Provide the [x, y] coordinate of the cell's center where the given text is located.  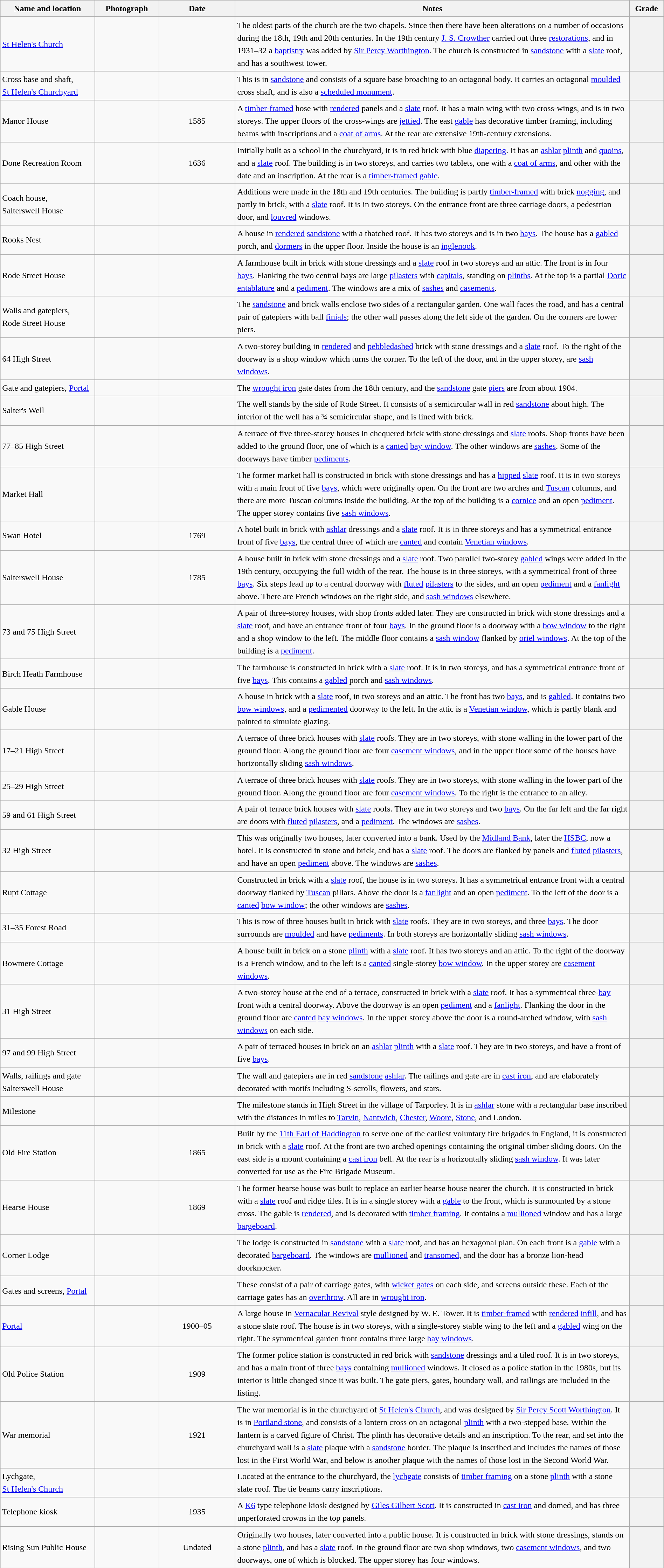
Birch Heath Farmhouse [48, 673]
Lychgate,St Helen's Church [48, 1483]
Manor House [48, 121]
Cross base and shaft,St Helen's Churchyard [48, 85]
Undated [197, 1547]
Walls and gatepiers,Rode Street House [48, 317]
The wrought iron gate dates from the 18th century, and the sandstone gate piers are from about 1904. [432, 388]
Gates and screens, Portal [48, 1291]
Milestone [48, 1111]
1909 [197, 1374]
Coach house,Salterswell House [48, 205]
Corner Lodge [48, 1255]
32 High Street [48, 851]
1921 [197, 1435]
1585 [197, 121]
Grade [646, 8]
Salterswell House [48, 577]
77–85 High Street [48, 446]
17–21 High Street [48, 751]
1869 [197, 1207]
War memorial [48, 1435]
Bowmere Cottage [48, 963]
73 and 75 High Street [48, 632]
Photograph [127, 8]
25–29 High Street [48, 786]
A pair of terraced houses in brick on an ashlar plinth with a slate roof. They are in two storeys, and have a front of five bays. [432, 1053]
1769 [197, 536]
Portal [48, 1326]
Rode Street House [48, 275]
59 and 61 High Street [48, 815]
64 High Street [48, 359]
Walls, railings and gateSalterswell House [48, 1082]
Date [197, 8]
31–35 Forest Road [48, 928]
1900–05 [197, 1326]
1935 [197, 1512]
Name and location [48, 8]
Old Police Station [48, 1374]
97 and 99 High Street [48, 1053]
Done Recreation Room [48, 163]
1785 [197, 577]
Notes [432, 8]
Gable House [48, 709]
31 High Street [48, 1011]
Telephone kiosk [48, 1512]
Rooks Nest [48, 240]
St Helen's Church [48, 44]
Gate and gatepiers, Portal [48, 388]
1865 [197, 1153]
Rupt Cottage [48, 892]
Market Hall [48, 494]
Rising Sun Public House [48, 1547]
Old Fire Station [48, 1153]
Swan Hotel [48, 536]
1636 [197, 163]
Hearse House [48, 1207]
Salter's Well [48, 411]
